Extract the (X, Y) coordinate from the center of the cell holding the provided text.  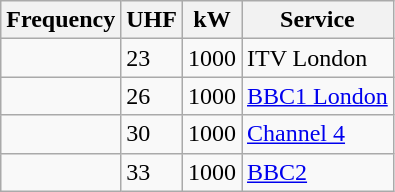
23 (152, 58)
Service (318, 20)
33 (152, 172)
26 (152, 96)
BBC1 London (318, 96)
BBC2 (318, 172)
UHF (152, 20)
kW (212, 20)
Channel 4 (318, 134)
Frequency (61, 20)
30 (152, 134)
ITV London (318, 58)
